From the cell containing the given text, extract its center point as (X, Y) coordinate. 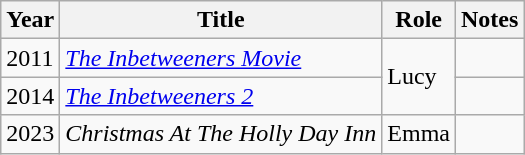
Emma (419, 134)
Year (30, 20)
2023 (30, 134)
2014 (30, 96)
2011 (30, 58)
Title (221, 20)
Notes (489, 20)
Lucy (419, 77)
Christmas At The Holly Day Inn (221, 134)
The Inbetweeners 2 (221, 96)
Role (419, 20)
The Inbetweeners Movie (221, 58)
